Scan for the cell matching the given text and deliver its [x, y] coordinate at center. 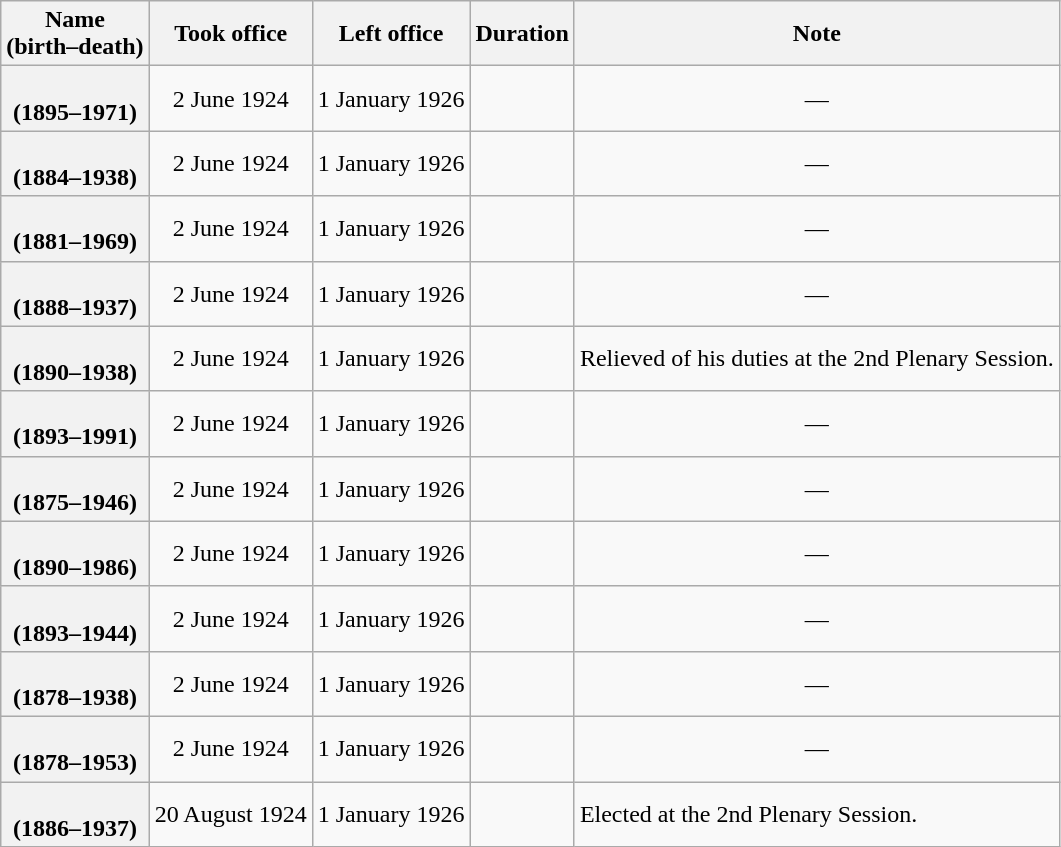
Left office [391, 34]
(1884–1938) [75, 164]
Name(birth–death) [75, 34]
Relieved of his duties at the 2nd Plenary Session. [816, 358]
Duration [522, 34]
(1878–1938) [75, 684]
(1878–1953) [75, 748]
Took office [230, 34]
(1893–1944) [75, 618]
(1893–1991) [75, 424]
Note [816, 34]
(1888–1937) [75, 294]
(1881–1969) [75, 228]
(1875–1946) [75, 488]
(1895–1971) [75, 98]
(1890–1938) [75, 358]
(1886–1937) [75, 814]
20 August 1924 [230, 814]
(1890–1986) [75, 554]
Elected at the 2nd Plenary Session. [816, 814]
